Return the (X, Y) coordinate for the center point of the cell that contains the specified text.  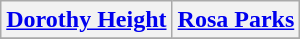
Dorothy Height (86, 20)
Rosa Parks (236, 20)
